Search for the cell housing the specified text and yield its [x, y] center coordinate. 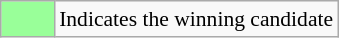
Indicates the winning candidate [196, 19]
